Pinpoint the cell where the given text exists, returning its [x, y] midpoint coordinate. 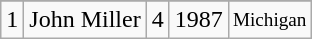
4 [158, 20]
Michigan [270, 20]
John Miller [85, 20]
1 [12, 20]
1987 [198, 20]
